Determine the (x, y) coordinate at the center of the cell enclosing the given text.  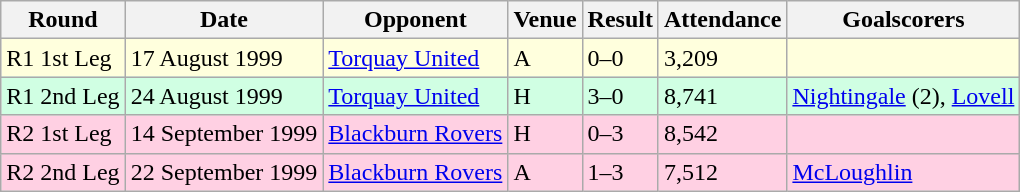
7,512 (722, 172)
0–3 (620, 134)
8,542 (722, 134)
0–0 (620, 58)
Opponent (416, 20)
Date (224, 20)
1–3 (620, 172)
3–0 (620, 96)
Venue (545, 20)
3,209 (722, 58)
22 September 1999 (224, 172)
McLoughlin (904, 172)
R2 2nd Leg (63, 172)
24 August 1999 (224, 96)
Goalscorers (904, 20)
Attendance (722, 20)
Round (63, 20)
R1 1st Leg (63, 58)
17 August 1999 (224, 58)
Nightingale (2), Lovell (904, 96)
8,741 (722, 96)
14 September 1999 (224, 134)
R1 2nd Leg (63, 96)
Result (620, 20)
R2 1st Leg (63, 134)
